Capture the cell that displays the provided text and extract its [x, y] central coordinate. 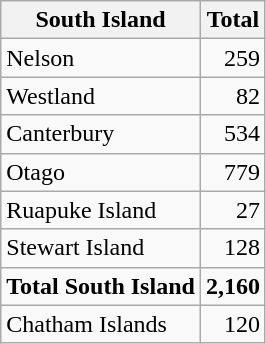
259 [232, 58]
Otago [101, 172]
Stewart Island [101, 248]
Canterbury [101, 134]
Total South Island [101, 286]
779 [232, 172]
Ruapuke Island [101, 210]
120 [232, 324]
Nelson [101, 58]
128 [232, 248]
Total [232, 20]
South Island [101, 20]
2,160 [232, 286]
27 [232, 210]
Westland [101, 96]
82 [232, 96]
534 [232, 134]
Chatham Islands [101, 324]
